Return the (X, Y) coordinate for the center point of the cell that contains the specified text.  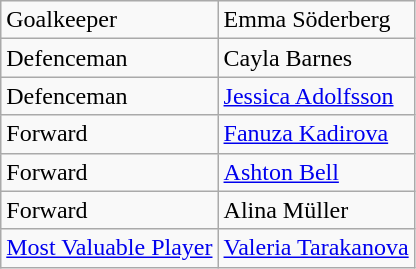
Goalkeeper (110, 20)
Emma Söderberg (316, 20)
Ashton Bell (316, 172)
Most Valuable Player (110, 248)
Valeria Tarakanova (316, 248)
Fanuza Kadirova (316, 134)
Cayla Barnes (316, 58)
Alina Müller (316, 210)
Jessica Adolfsson (316, 96)
